Output the (x, y) coordinate of the center of the cell containing the given text.  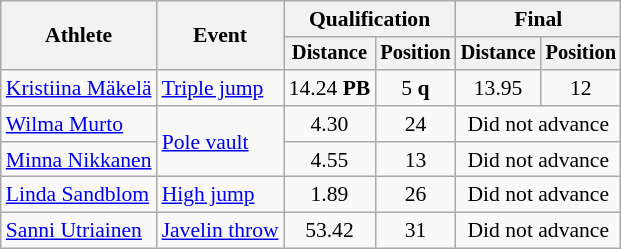
14.24 PB (330, 88)
12 (581, 88)
Minna Nikkanen (79, 160)
Triple jump (220, 88)
13.95 (498, 88)
31 (415, 231)
High jump (220, 195)
Wilma Murto (79, 124)
Final (538, 19)
Athlete (79, 36)
4.30 (330, 124)
53.42 (330, 231)
13 (415, 160)
Sanni Utriainen (79, 231)
4.55 (330, 160)
Pole vault (220, 142)
Qualification (370, 19)
26 (415, 195)
24 (415, 124)
Event (220, 36)
5 q (415, 88)
1.89 (330, 195)
Linda Sandblom (79, 195)
Kristiina Mäkelä (79, 88)
Javelin throw (220, 231)
